Capture the cell that displays the provided text and extract its [x, y] central coordinate. 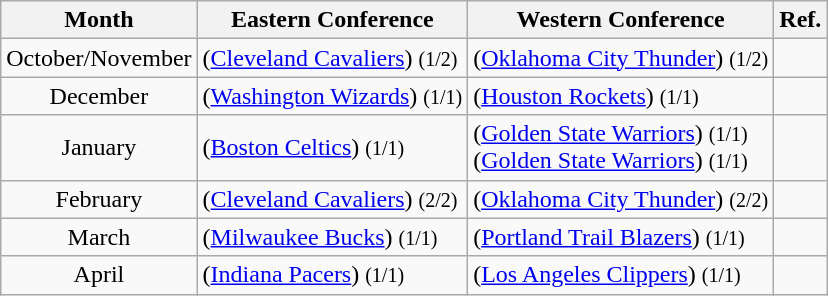
December [99, 96]
(Milwaukee Bucks) (1/1) [332, 237]
Western Conference [621, 20]
(Portland Trail Blazers) (1/1) [621, 237]
October/November [99, 58]
(Oklahoma City Thunder) (2/2) [621, 199]
Eastern Conference [332, 20]
(Washington Wizards) (1/1) [332, 96]
April [99, 275]
(Boston Celtics) (1/1) [332, 148]
(Indiana Pacers) (1/1) [332, 275]
February [99, 199]
Ref. [800, 20]
(Oklahoma City Thunder) (1/2) [621, 58]
Month [99, 20]
March [99, 237]
(Cleveland Cavaliers) (1/2) [332, 58]
(Golden State Warriors) (1/1) (Golden State Warriors) (1/1) [621, 148]
January [99, 148]
(Los Angeles Clippers) (1/1) [621, 275]
(Cleveland Cavaliers) (2/2) [332, 199]
(Houston Rockets) (1/1) [621, 96]
